Identify which cell holds the provided text, then report its [X, Y] central coordinate. 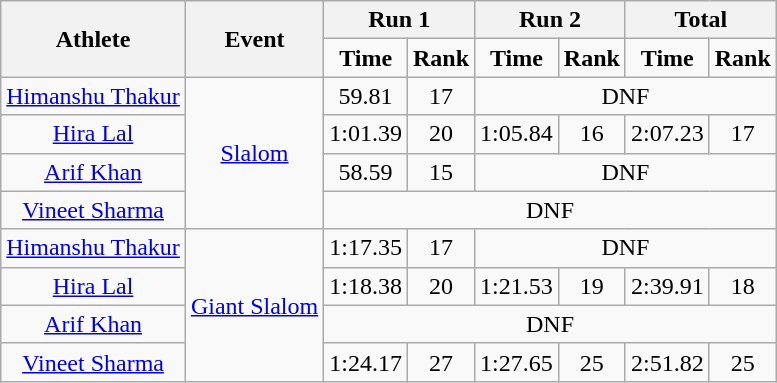
2:51.82 [667, 362]
Slalom [254, 153]
2:39.91 [667, 286]
Run 2 [550, 20]
1:17.35 [366, 248]
19 [592, 286]
1:24.17 [366, 362]
59.81 [366, 96]
27 [440, 362]
16 [592, 134]
1:27.65 [517, 362]
18 [742, 286]
1:01.39 [366, 134]
2:07.23 [667, 134]
1:05.84 [517, 134]
15 [440, 172]
Run 1 [400, 20]
58.59 [366, 172]
Total [700, 20]
Giant Slalom [254, 305]
Athlete [94, 39]
Event [254, 39]
1:18.38 [366, 286]
1:21.53 [517, 286]
